Capture the cell that displays the provided text and extract its (x, y) central coordinate. 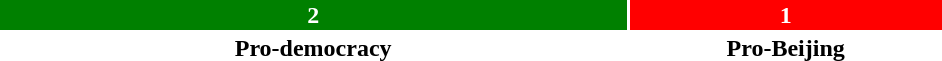
2 (313, 15)
1 (786, 15)
